Provide the (X, Y) coordinate of the cell's center where the given text is located.  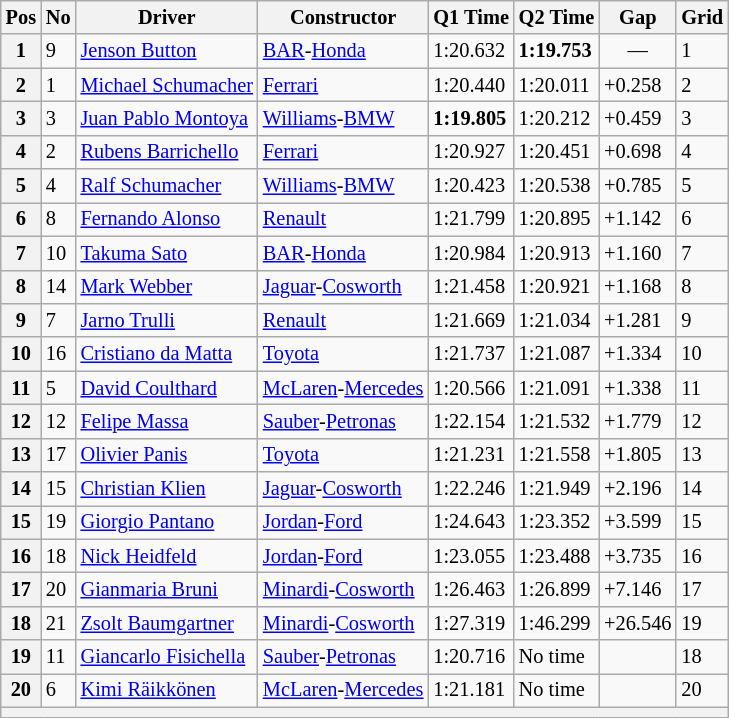
+3.735 (638, 556)
1:20.423 (470, 186)
1:20.716 (470, 657)
+1.779 (638, 421)
Constructor (343, 17)
1:20.451 (556, 152)
21 (58, 623)
Driver (167, 17)
Giorgio Pantano (167, 522)
1:20.632 (470, 51)
Gianmaria Bruni (167, 589)
1:22.154 (470, 421)
1:21.458 (470, 287)
Rubens Barrichello (167, 152)
1:21.087 (556, 354)
1:26.463 (470, 589)
1:20.440 (470, 85)
Cristiano da Matta (167, 354)
1:20.921 (556, 287)
1:21.034 (556, 320)
+1.334 (638, 354)
1:20.538 (556, 186)
1:46.299 (556, 623)
1:23.352 (556, 522)
1:27.319 (470, 623)
Pos (21, 17)
Fernando Alonso (167, 219)
1:21.949 (556, 489)
Ralf Schumacher (167, 186)
1:20.927 (470, 152)
+0.459 (638, 118)
1:19.753 (556, 51)
1:24.643 (470, 522)
Q1 Time (470, 17)
1:20.566 (470, 388)
Kimi Räikkönen (167, 690)
+26.546 (638, 623)
+0.258 (638, 85)
Felipe Massa (167, 421)
+1.142 (638, 219)
1:23.055 (470, 556)
1:21.181 (470, 690)
1:21.737 (470, 354)
Gap (638, 17)
1:20.212 (556, 118)
1:20.984 (470, 253)
1:26.899 (556, 589)
1:20.895 (556, 219)
+1.805 (638, 455)
+1.160 (638, 253)
Takuma Sato (167, 253)
Olivier Panis (167, 455)
Zsolt Baumgartner (167, 623)
— (638, 51)
Giancarlo Fisichella (167, 657)
Juan Pablo Montoya (167, 118)
+1.338 (638, 388)
1:21.532 (556, 421)
+0.785 (638, 186)
No (58, 17)
Jarno Trulli (167, 320)
+7.146 (638, 589)
1:22.246 (470, 489)
1:21.669 (470, 320)
1:21.799 (470, 219)
1:23.488 (556, 556)
Grid (702, 17)
Jenson Button (167, 51)
1:20.913 (556, 253)
1:21.558 (556, 455)
+2.196 (638, 489)
Nick Heidfeld (167, 556)
Mark Webber (167, 287)
+3.599 (638, 522)
Michael Schumacher (167, 85)
Christian Klien (167, 489)
David Coulthard (167, 388)
+0.698 (638, 152)
Q2 Time (556, 17)
1:21.091 (556, 388)
+1.281 (638, 320)
1:20.011 (556, 85)
+1.168 (638, 287)
1:21.231 (470, 455)
1:19.805 (470, 118)
